Locate the cell with the specified text and output its [x, y] center coordinate. 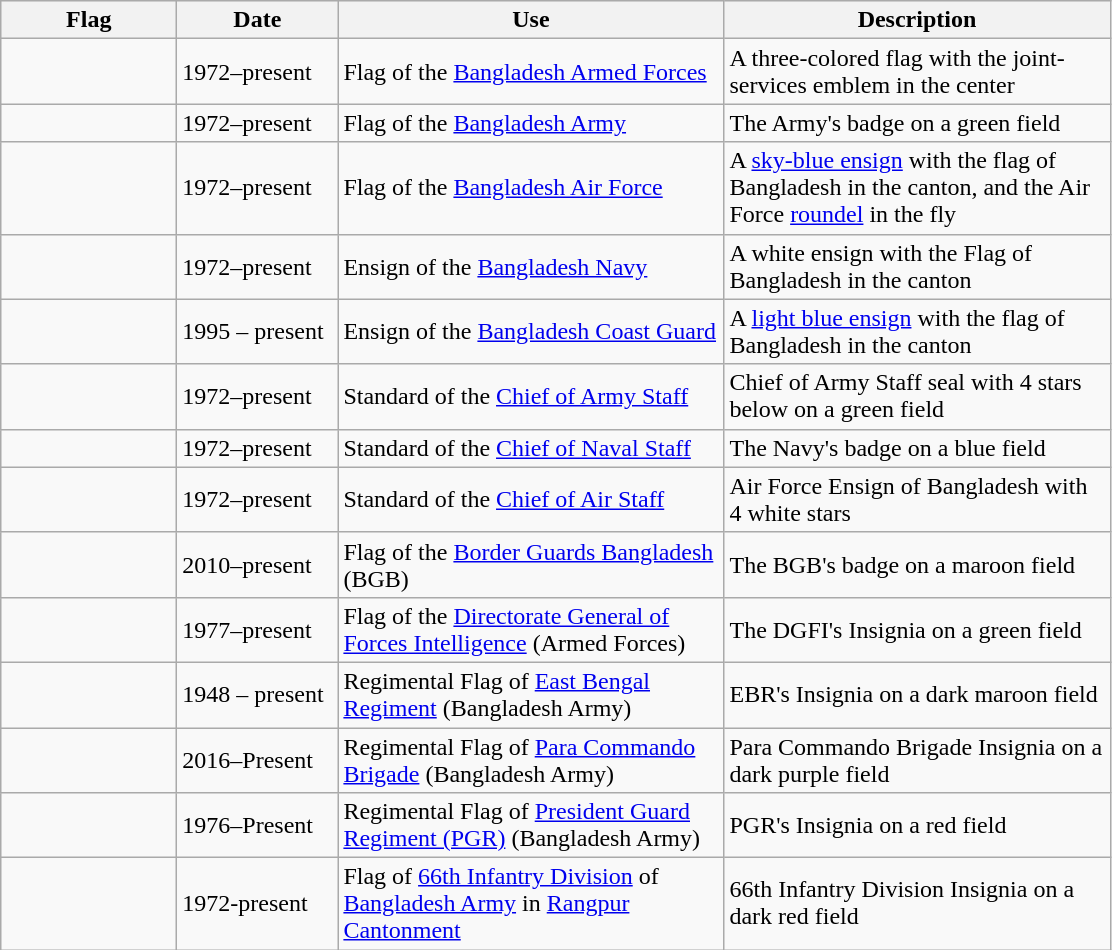
EBR's Insignia on a dark maroon field [917, 694]
Ensign of the Bangladesh Navy [531, 266]
A white ensign with the Flag of Bangladesh in the canton [917, 266]
Flag of the Bangladesh Army [531, 123]
1972-present [258, 904]
Standard of the Chief of Air Staff [531, 500]
1977–present [258, 630]
1976–Present [258, 826]
PGR's Insignia on a red field [917, 826]
Flag of 66th Infantry Division of Bangladesh Army in Rangpur Cantonment [531, 904]
Flag of the Bangladesh Armed Forces [531, 72]
The BGB's badge on a maroon field [917, 564]
Flag of the Border Guards Bangladesh (BGB) [531, 564]
Ensign of the Bangladesh Coast Guard [531, 332]
A sky-blue ensign with the flag of Bangladesh in the canton, and the Air Force roundel in the fly [917, 188]
The Navy's badge on a blue field [917, 448]
A three-colored flag with the joint-services emblem in the center [917, 72]
Description [917, 20]
66th Infantry Division Insignia on a dark red field [917, 904]
1948 – present [258, 694]
Para Commando Brigade Insignia on a dark purple field [917, 760]
Standard of the Chief of Naval Staff [531, 448]
The Army's badge on a green field [917, 123]
The DGFI's Insignia on a green field [917, 630]
Flag of the Directorate General of Forces Intelligence (Armed Forces) [531, 630]
Standard of the Chief of Army Staff [531, 396]
Use [531, 20]
Chief of Army Staff seal with 4 stars below on a green field [917, 396]
2016–Present [258, 760]
Date [258, 20]
Regimental Flag of East Bengal Regiment (Bangladesh Army) [531, 694]
Flag [89, 20]
A light blue ensign with the flag of Bangladesh in the canton [917, 332]
Air Force Ensign of Bangladesh with 4 white stars [917, 500]
Regimental Flag of Para Commando Brigade (Bangladesh Army) [531, 760]
2010–present [258, 564]
Flag of the Bangladesh Air Force [531, 188]
1995 – present [258, 332]
Regimental Flag of President Guard Regiment (PGR) (Bangladesh Army) [531, 826]
